Extract the (X, Y) coordinate from the center of the cell holding the provided text.  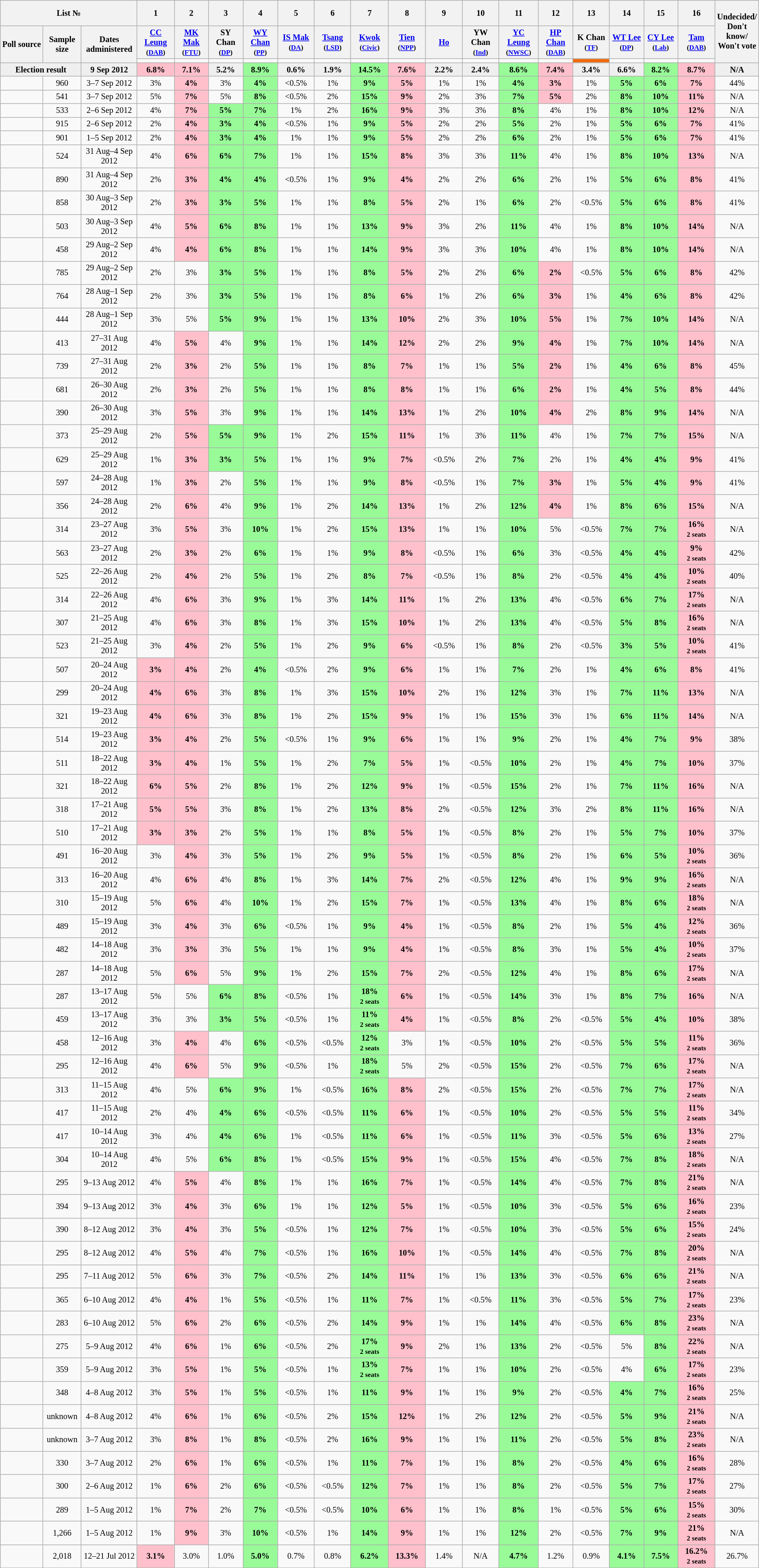
4.1% (627, 1556)
597 (62, 483)
10 (481, 13)
629 (62, 459)
764 (62, 296)
12–21 Jul 2012 (109, 1556)
7 (370, 13)
Dates administered (109, 44)
330 (62, 1463)
WT Lee (DP) (627, 42)
3 (226, 13)
514 (62, 739)
3.0% (191, 1556)
13 (591, 13)
Ho (444, 42)
25% (737, 1393)
491 (62, 856)
1.4% (444, 1556)
30% (737, 1510)
373 (62, 436)
394 (62, 1206)
304 (62, 1160)
Tien (NPP) (407, 42)
45% (737, 366)
14 (627, 13)
2.2% (444, 70)
15 (661, 13)
IS Mak (DA) (296, 42)
356 (62, 506)
40% (737, 576)
1–5 Sep 2012 (109, 138)
1,266 (62, 1533)
8.6% (519, 70)
2,018 (62, 1556)
3.4% (591, 70)
26.7% (737, 1556)
283 (62, 1323)
785 (62, 273)
681 (62, 389)
8 (407, 13)
7.5% (661, 1556)
28% (737, 1463)
Election result (41, 70)
Tam (DAB) (696, 42)
563 (62, 553)
890 (62, 179)
34% (737, 1113)
525 (62, 576)
13.3% (407, 1556)
459 (62, 1020)
275 (62, 1346)
MK Mak (FTU) (191, 42)
List № (69, 13)
299 (62, 693)
533 (62, 110)
16.2%2 seats (696, 1556)
7–11 Aug 2012 (109, 1276)
489 (62, 926)
CY Lee (Lab) (661, 42)
307 (62, 623)
YW Chan (Ind) (481, 42)
2 (191, 13)
1.9% (333, 70)
HP Chan (DAB) (556, 42)
4.7% (519, 1556)
1.2% (556, 1556)
Samplesize (62, 44)
8.2% (661, 70)
K Chan (TF) (591, 42)
Kwok (Civic) (370, 42)
858 (62, 203)
24% (737, 1230)
348 (62, 1393)
1.0% (226, 1556)
Tsang (LSD) (333, 42)
901 (62, 138)
739 (62, 366)
2–6 Aug 2012 (109, 1486)
482 (62, 950)
0.9% (591, 1556)
503 (62, 226)
365 (62, 1300)
6.2% (370, 1556)
318 (62, 809)
359 (62, 1370)
Undecided/Don't know/Won't vote (737, 31)
9 (444, 13)
289 (62, 1510)
507 (62, 669)
5.0% (260, 1556)
YC Leung (NWSC) (519, 42)
12 (556, 13)
523 (62, 646)
300 (62, 1486)
6.6% (627, 70)
7.6% (407, 70)
11 (519, 13)
413 (62, 343)
444 (62, 319)
9 Sep 2012 (109, 70)
22%2 seats (696, 1346)
0.7% (296, 1556)
Poll source (22, 44)
16 (696, 13)
6 (333, 13)
7.4% (556, 70)
3.1% (156, 1556)
6.8% (156, 70)
1 (156, 13)
915 (62, 124)
9%2 seats (696, 553)
8.9% (260, 70)
CC Leung (DAB) (156, 42)
20%2 seats (696, 1253)
8.7% (696, 70)
510 (62, 833)
541 (62, 97)
524 (62, 156)
14.5% (370, 70)
7.1% (191, 70)
511 (62, 763)
2.4% (481, 70)
4 (260, 13)
5 (296, 13)
310 (62, 903)
0.6% (296, 70)
0.8% (333, 1556)
5.2% (226, 70)
960 (62, 83)
WY Chan (PP) (260, 42)
SY Chan (DP) (226, 42)
